Capture the cell that displays the provided text and extract its (x, y) central coordinate. 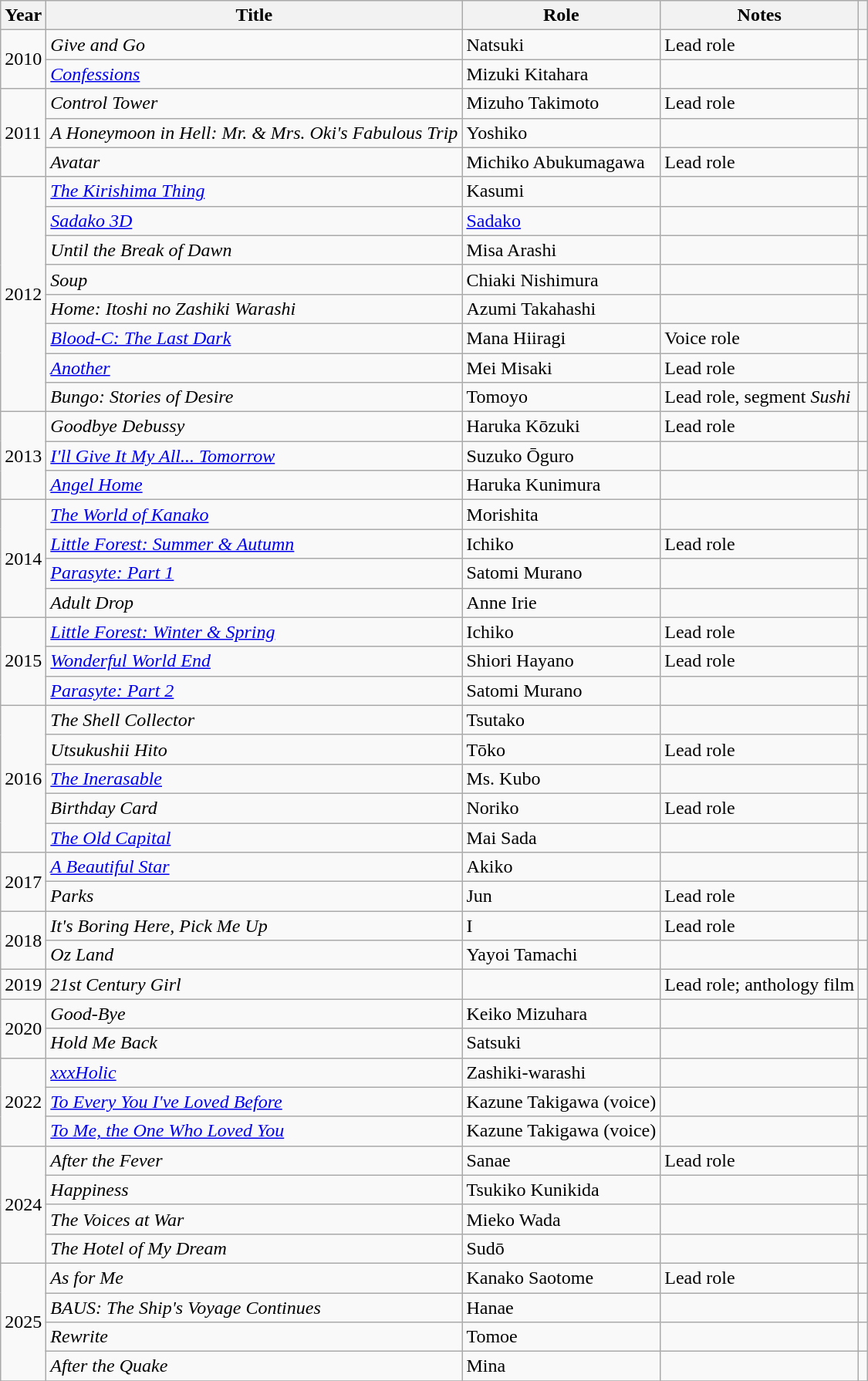
Happiness (255, 1190)
Confessions (255, 74)
Noriko (562, 808)
Wonderful World End (255, 661)
Tsutako (562, 720)
2012 (23, 294)
Goodbye Debussy (255, 427)
Mai Sada (562, 837)
Mizuho Takimoto (562, 103)
2025 (23, 1322)
Mei Misaki (562, 368)
It's Boring Here, Pick Me Up (255, 926)
Sanae (562, 1160)
As for Me (255, 1278)
Angel Home (255, 485)
Oz Land (255, 955)
Kasumi (562, 191)
Lead role, segment Sushi (759, 397)
Jun (562, 896)
Zashiki-warashi (562, 1072)
Sadako 3D (255, 221)
Anne Irie (562, 603)
The Kirishima Thing (255, 191)
Sudō (562, 1248)
I (562, 926)
Keiko Mizuhara (562, 1014)
2018 (23, 940)
Voice role (759, 338)
Little Forest: Winter & Spring (255, 632)
A Beautiful Star (255, 867)
Haruka Kunimura (562, 485)
Give and Go (255, 45)
Notes (759, 15)
Blood-C: The Last Dark (255, 338)
2010 (23, 59)
Chiaki Nishimura (562, 279)
Parasyte: Part 2 (255, 690)
The Shell Collector (255, 720)
Haruka Kōzuki (562, 427)
2017 (23, 882)
xxxHolic (255, 1072)
Until the Break of Dawn (255, 250)
The Voices at War (255, 1219)
The World of Kanako (255, 515)
Tomoyo (562, 397)
Satsuki (562, 1043)
Birthday Card (255, 808)
I'll Give It My All... Tomorrow (255, 456)
2011 (23, 133)
Title (255, 15)
A Honeymoon in Hell: Mr. & Mrs. Oki's Fabulous Trip (255, 133)
21st Century Girl (255, 984)
Sadako (562, 221)
Tomoe (562, 1337)
Azumi Takahashi (562, 309)
Yoshiko (562, 133)
Mina (562, 1366)
Hold Me Back (255, 1043)
2014 (23, 559)
Parasyte: Part 1 (255, 573)
After the Quake (255, 1366)
Kanako Saotome (562, 1278)
Mizuki Kitahara (562, 74)
The Hotel of My Dream (255, 1248)
2016 (23, 778)
BAUS: The Ship's Voyage Continues (255, 1308)
Mieko Wada (562, 1219)
Morishita (562, 515)
2024 (23, 1204)
The Inerasable (255, 778)
Control Tower (255, 103)
After the Fever (255, 1160)
Ms. Kubo (562, 778)
Hanae (562, 1308)
Tsukiko Kunikida (562, 1190)
To Every You I've Loved Before (255, 1102)
2022 (23, 1102)
Michiko Abukumagawa (562, 162)
Year (23, 15)
Rewrite (255, 1337)
Utsukushii Hito (255, 749)
To Me, the One Who Loved You (255, 1131)
Adult Drop (255, 603)
Parks (255, 896)
Tōko (562, 749)
The Old Capital (255, 837)
Shiori Hayano (562, 661)
2013 (23, 456)
Mana Hiiragi (562, 338)
Role (562, 15)
2019 (23, 984)
Akiko (562, 867)
Home: Itoshi no Zashiki Warashi (255, 309)
Soup (255, 279)
Avatar (255, 162)
Another (255, 368)
Good-Bye (255, 1014)
Little Forest: Summer & Autumn (255, 544)
2020 (23, 1028)
2015 (23, 661)
Natsuki (562, 45)
Suzuko Ōguro (562, 456)
Bungo: Stories of Desire (255, 397)
Misa Arashi (562, 250)
Yayoi Tamachi (562, 955)
Lead role; anthology film (759, 984)
